Find where the given text appears and provide that cell's center as [X, Y] coordinate. 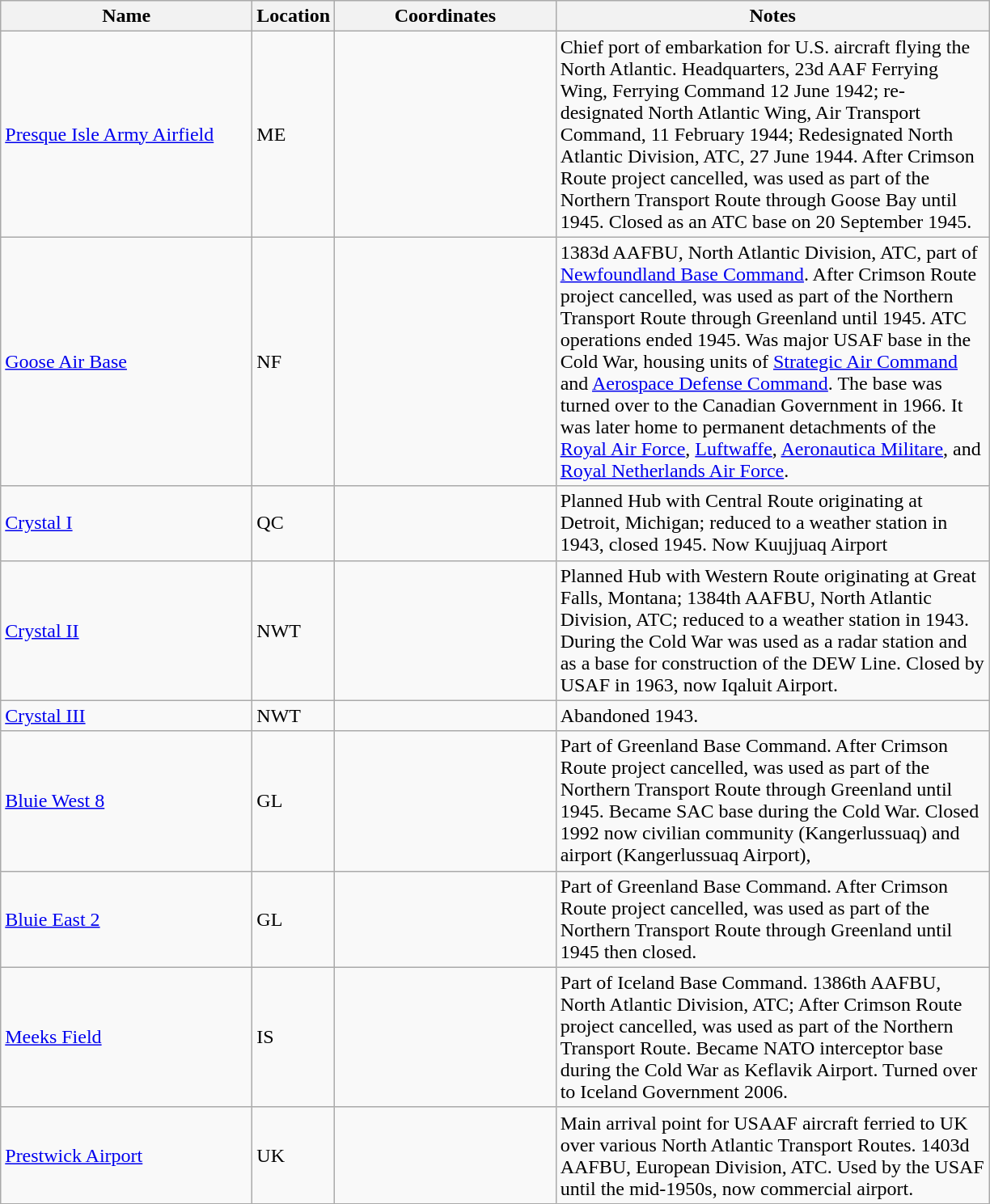
Crystal I [126, 523]
Coordinates [446, 16]
UK [294, 1155]
Prestwick Airport [126, 1155]
Crystal III [126, 716]
Bluie West 8 [126, 801]
Planned Hub with Central Route originating at Detroit, Michigan; reduced to a weather station in 1943, closed 1945. Now Kuujjuaq Airport [772, 523]
Presque Isle Army Airfield [126, 134]
Bluie East 2 [126, 919]
Abandoned 1943. [772, 716]
NF [294, 361]
Meeks Field [126, 1037]
Name [126, 16]
IS [294, 1037]
Notes [772, 16]
Goose Air Base [126, 361]
Location [294, 16]
ME [294, 134]
Crystal II [126, 631]
QC [294, 523]
